Scan for the cell matching the given text and deliver its (X, Y) coordinate at center. 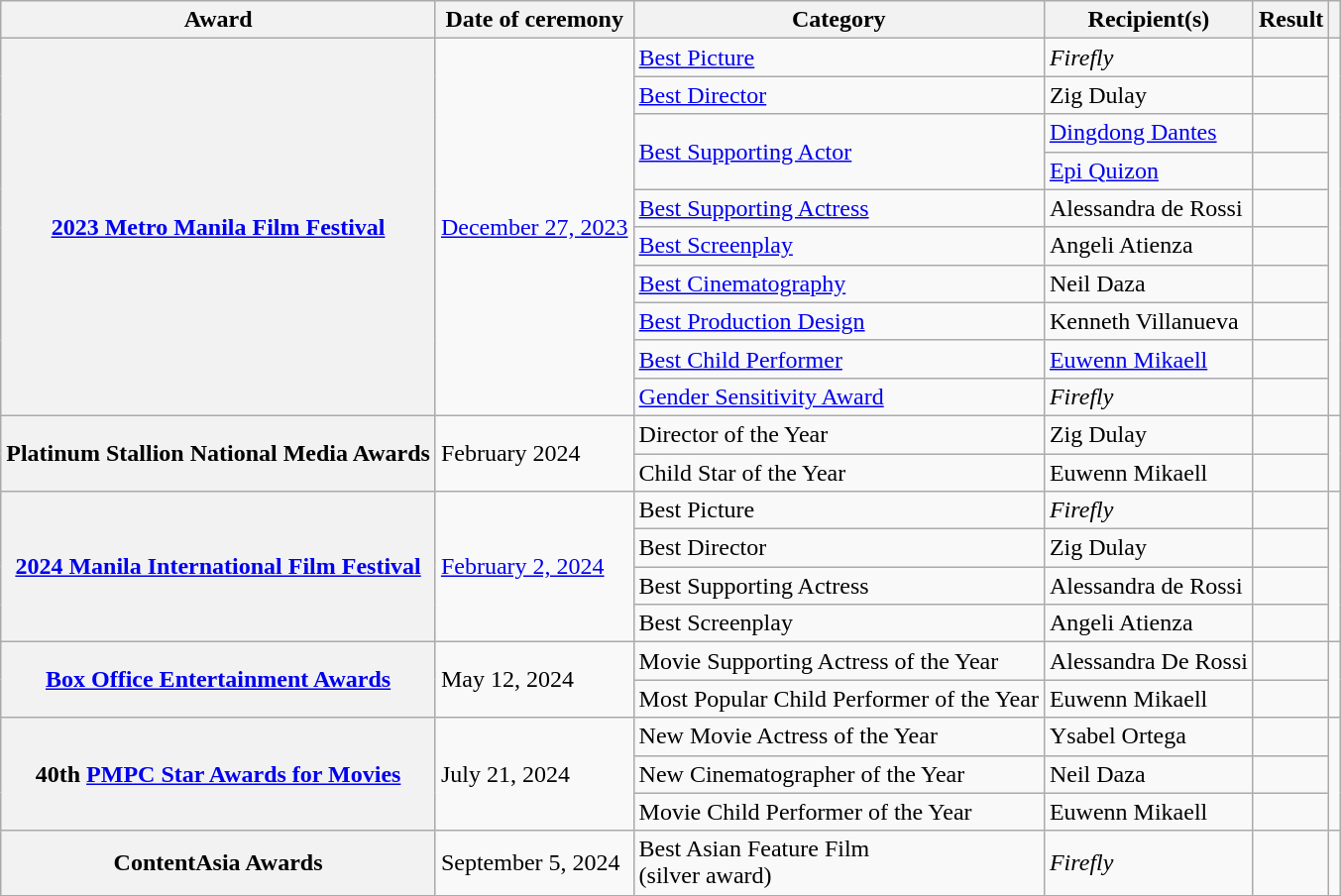
Best Child Performer (838, 359)
July 21, 2024 (534, 774)
February 2024 (534, 453)
Alessandra De Rossi (1148, 661)
Director of the Year (838, 434)
May 12, 2024 (534, 680)
Date of ceremony (534, 20)
Best Supporting Actor (838, 152)
40th PMPC Star Awards for Movies (218, 774)
Best Production Design (838, 321)
New Movie Actress of the Year (838, 736)
Box Office Entertainment Awards (218, 680)
Child Star of the Year (838, 473)
Category (838, 20)
Award (218, 20)
Ysabel Ortega (1148, 736)
September 5, 2024 (534, 862)
Dingdong Dantes (1148, 133)
Best Cinematography (838, 283)
Recipient(s) (1148, 20)
Most Popular Child Performer of the Year (838, 699)
Platinum Stallion National Media Awards (218, 453)
ContentAsia Awards (218, 862)
2024 Manila International Film Festival (218, 567)
Movie Supporting Actress of the Year (838, 661)
Result (1290, 20)
February 2, 2024 (534, 567)
Gender Sensitivity Award (838, 396)
2023 Metro Manila Film Festival (218, 228)
December 27, 2023 (534, 228)
Epi Quizon (1148, 170)
Kenneth Villanueva (1148, 321)
Best Asian Feature Film(silver award) (838, 862)
Movie Child Performer of the Year (838, 812)
New Cinematographer of the Year (838, 774)
